Return the (x, y) coordinate for the center point of the cell that contains the specified text.  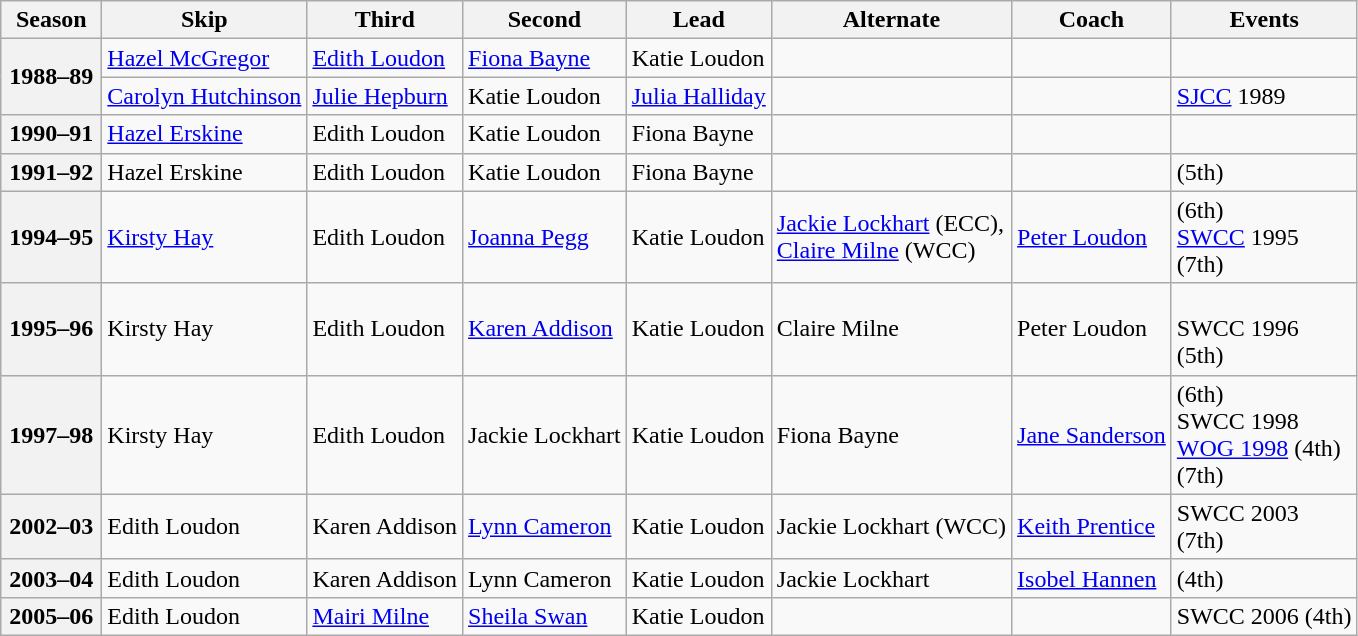
Isobel Hannen (1092, 578)
(4th) (1264, 578)
SWCC 2003 (7th) (1264, 526)
Alternate (891, 20)
1994–95 (52, 237)
Keith Prentice (1092, 526)
2003–04 (52, 578)
1997–98 (52, 434)
Claire Milne (891, 329)
Julia Halliday (698, 96)
SWCC 2006 (4th) (1264, 616)
Jackie Lockhart (WCC) (891, 526)
Julie Hepburn (385, 96)
Coach (1092, 20)
Carolyn Hutchinson (204, 96)
Sheila Swan (545, 616)
Lead (698, 20)
Second (545, 20)
Season (52, 20)
(5th) (1264, 172)
Joanna Pegg (545, 237)
Hazel McGregor (204, 58)
1990–91 (52, 134)
(6th)SWCC 1998 WOG 1998 (4th) (7th) (1264, 434)
Mairi Milne (385, 616)
Events (1264, 20)
SWCC 1996 (5th) (1264, 329)
Third (385, 20)
2005–06 (52, 616)
Jackie Lockhart (ECC),Claire Milne (WCC) (891, 237)
2002–03 (52, 526)
1988–89 (52, 77)
1991–92 (52, 172)
1995–96 (52, 329)
Skip (204, 20)
SJCC 1989 (1264, 96)
(6th)SWCC 1995 (7th) (1264, 237)
Jane Sanderson (1092, 434)
